Determine the [X, Y] coordinate at the center of the cell enclosing the given text.  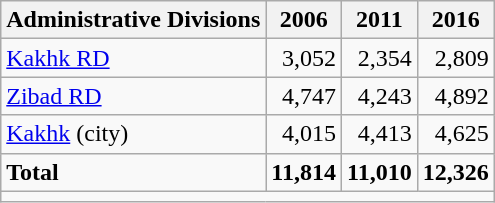
4,625 [456, 134]
11,814 [304, 172]
Zibad RD [134, 96]
4,413 [380, 134]
4,892 [456, 96]
Kakhk (city) [134, 134]
2011 [380, 20]
2006 [304, 20]
4,747 [304, 96]
4,015 [304, 134]
Administrative Divisions [134, 20]
2016 [456, 20]
2,809 [456, 58]
Total [134, 172]
12,326 [456, 172]
Kakhk RD [134, 58]
11,010 [380, 172]
4,243 [380, 96]
2,354 [380, 58]
3,052 [304, 58]
